Detect which cell encompasses the target text, then output its [X, Y] center coordinate. 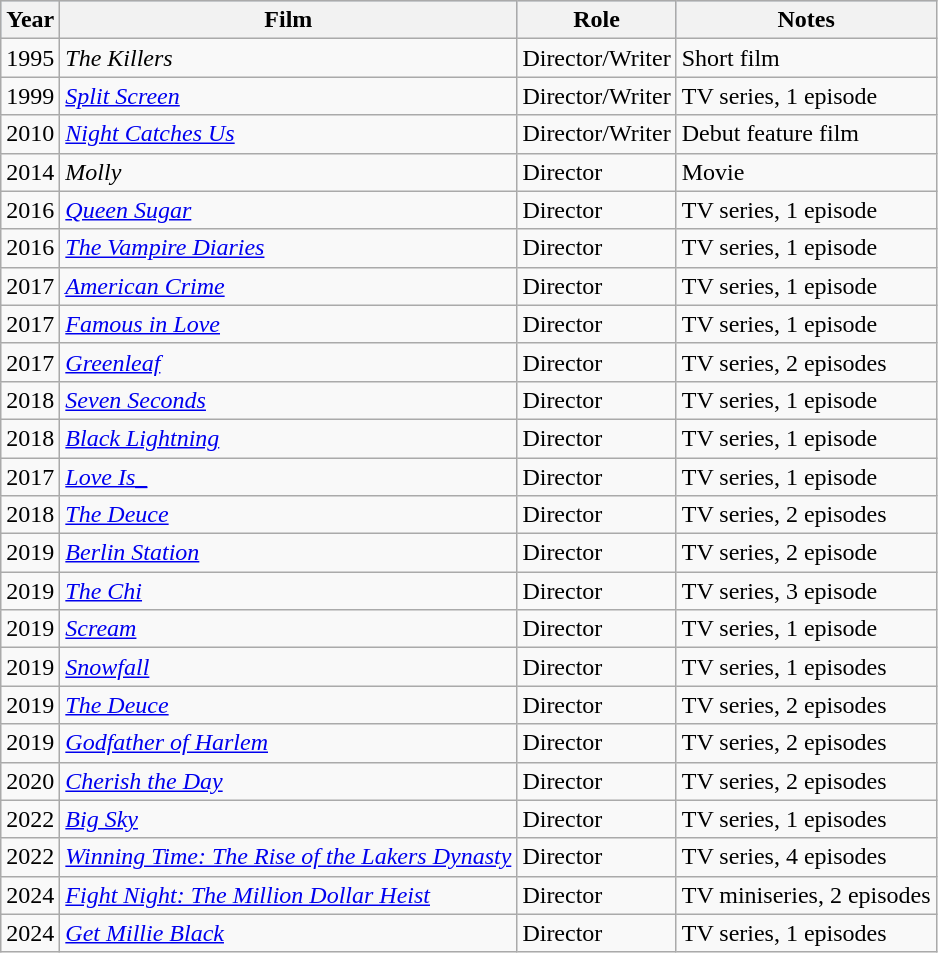
1995 [30, 58]
Big Sky [288, 819]
Queen Sugar [288, 210]
Night Catches Us [288, 134]
Black Lightning [288, 438]
Role [596, 20]
TV miniseries, 2 episodes [806, 895]
2010 [30, 134]
Seven Seconds [288, 400]
Film [288, 20]
Cherish the Day [288, 781]
The Killers [288, 58]
1999 [30, 96]
TV series, 2 episode [806, 553]
2014 [30, 172]
Snowfall [288, 667]
Get Millie Black [288, 933]
Scream [288, 629]
Fight Night: The Million Dollar Heist [288, 895]
Short film [806, 58]
Love Is_ [288, 477]
Debut feature film [806, 134]
Year [30, 20]
Godfather of Harlem [288, 743]
2020 [30, 781]
Split Screen [288, 96]
Greenleaf [288, 362]
Famous in Love [288, 324]
The Vampire Diaries [288, 248]
Berlin Station [288, 553]
Molly [288, 172]
Winning Time: The Rise of the Lakers Dynasty [288, 857]
TV series, 3 episode [806, 591]
American Crime [288, 286]
TV series, 4 episodes [806, 857]
The Chi [288, 591]
Movie [806, 172]
Notes [806, 20]
